Find where the given text appears and provide that cell's center as [x, y] coordinate. 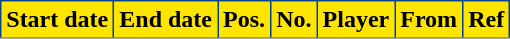
End date [166, 20]
No. [294, 20]
Ref [486, 20]
Player [356, 20]
From [429, 20]
Pos. [244, 20]
Start date [58, 20]
